Pinpoint the cell where the given text exists, returning its [X, Y] midpoint coordinate. 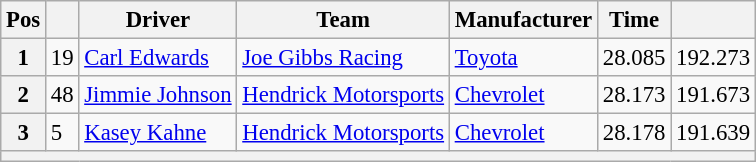
191.639 [714, 133]
19 [62, 58]
Driver [158, 20]
48 [62, 95]
3 [24, 133]
Toyota [523, 58]
Jimmie Johnson [158, 95]
28.085 [634, 58]
Manufacturer [523, 20]
Time [634, 20]
Team [343, 20]
Carl Edwards [158, 58]
5 [62, 133]
Pos [24, 20]
Joe Gibbs Racing [343, 58]
28.178 [634, 133]
Kasey Kahne [158, 133]
28.173 [634, 95]
192.273 [714, 58]
191.673 [714, 95]
2 [24, 95]
1 [24, 58]
